Find where the given text appears and provide that cell's center as (x, y) coordinate. 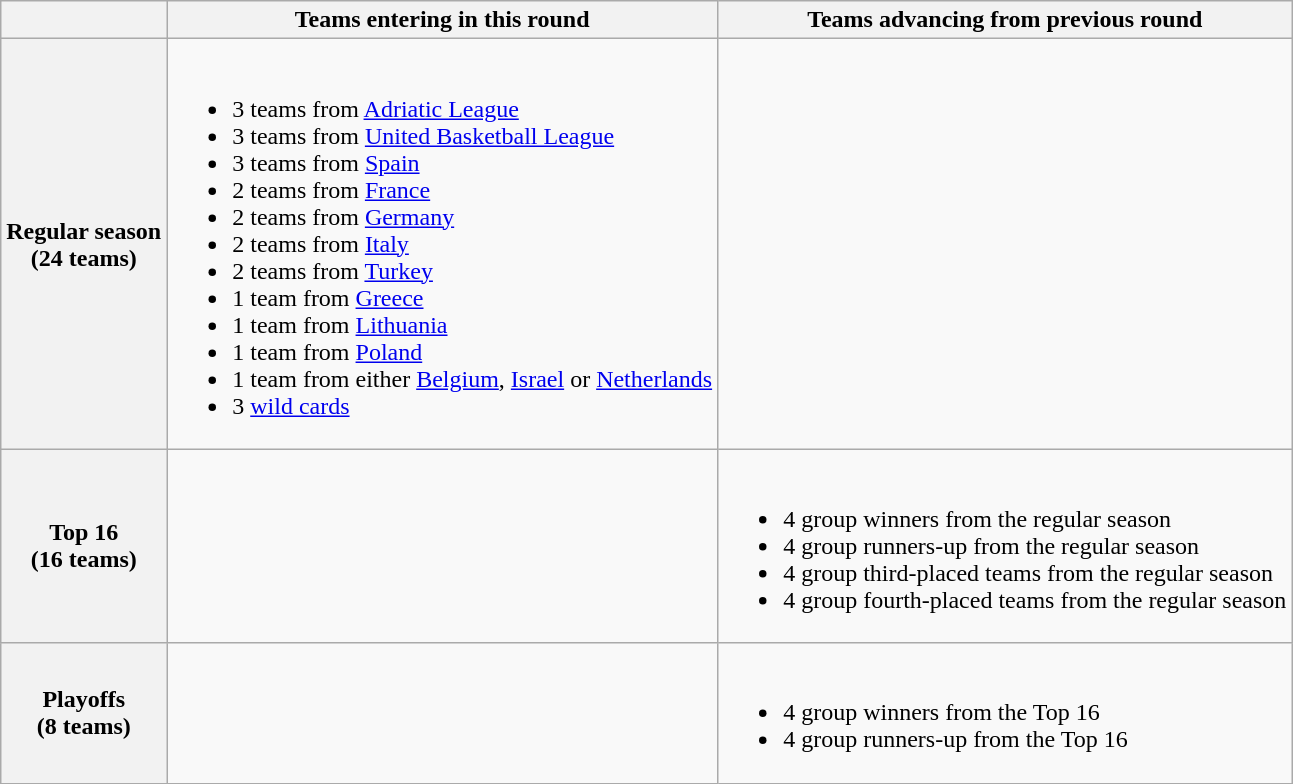
4 group winners from the Top 164 group runners-up from the Top 16 (1005, 713)
Top 16(16 teams) (84, 546)
Playoffs(8 teams) (84, 713)
Teams entering in this round (442, 20)
Regular season(24 teams) (84, 244)
Teams advancing from previous round (1005, 20)
